For the text-containing cell, return its midpoint in (x, y) coordinate format. 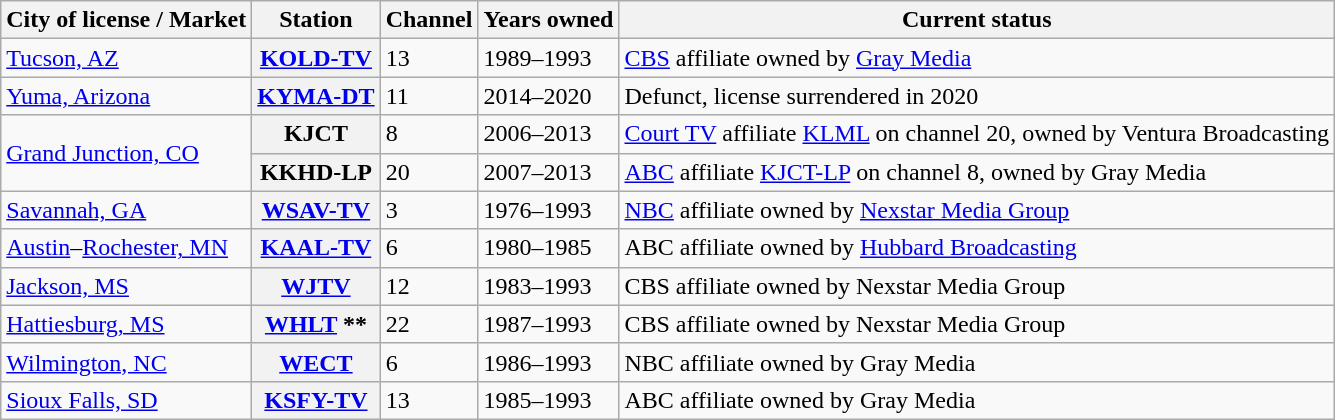
20 (429, 172)
Tucson, AZ (126, 58)
KYMA-DT (316, 96)
KSFY-TV (316, 400)
WECT (316, 362)
KKHD-LP (316, 172)
8 (429, 134)
1983–1993 (548, 286)
CBS affiliate owned by Gray Media (977, 58)
12 (429, 286)
2007–2013 (548, 172)
2014–2020 (548, 96)
1976–1993 (548, 210)
KAAL-TV (316, 248)
WSAV-TV (316, 210)
NBC affiliate owned by Gray Media (977, 362)
1986–1993 (548, 362)
Jackson, MS (126, 286)
Channel (429, 20)
NBC affiliate owned by Nexstar Media Group (977, 210)
KJCT (316, 134)
Savannah, GA (126, 210)
ABC affiliate KJCT-LP on channel 8, owned by Gray Media (977, 172)
Grand Junction, CO (126, 153)
1980–1985 (548, 248)
WHLT ** (316, 324)
Wilmington, NC (126, 362)
1987–1993 (548, 324)
1989–1993 (548, 58)
Current status (977, 20)
22 (429, 324)
WJTV (316, 286)
Defunct, license surrendered in 2020 (977, 96)
ABC affiliate owned by Hubbard Broadcasting (977, 248)
KOLD-TV (316, 58)
11 (429, 96)
Hattiesburg, MS (126, 324)
Austin–Rochester, MN (126, 248)
Years owned (548, 20)
3 (429, 210)
Sioux Falls, SD (126, 400)
ABC affiliate owned by Gray Media (977, 400)
1985–1993 (548, 400)
Yuma, Arizona (126, 96)
City of license / Market (126, 20)
Station (316, 20)
2006–2013 (548, 134)
Court TV affiliate KLML on channel 20, owned by Ventura Broadcasting (977, 134)
